Scan for the cell matching the given text and deliver its (x, y) coordinate at center. 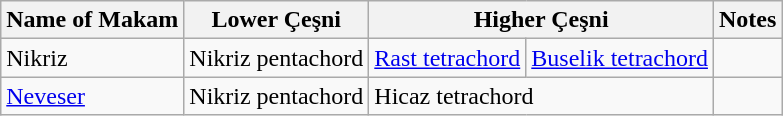
Rast tetrachord (448, 58)
Buselik tetrachord (620, 58)
Notes (747, 20)
Name of Makam (92, 20)
Hicaz tetrachord (542, 96)
Higher Çeşni (542, 20)
Nikriz (92, 58)
Lower Çeşni (276, 20)
Neveser (92, 96)
